Pinpoint the cell where the given text exists, returning its [x, y] midpoint coordinate. 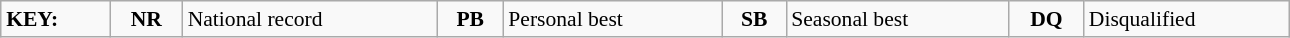
KEY: [56, 19]
National record [310, 19]
PB [470, 19]
Personal best [612, 19]
Seasonal best [898, 19]
Disqualified [1186, 19]
SB [754, 19]
NR [146, 19]
DQ [1046, 19]
